Determine the [x, y] coordinate at the center of the cell enclosing the given text.  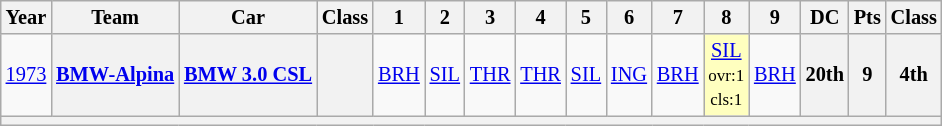
3 [490, 17]
5 [586, 17]
8 [727, 17]
ING [629, 75]
Pts [868, 17]
Car [248, 17]
1973 [26, 75]
4 [540, 17]
Year [26, 17]
BMW 3.0 CSL [248, 75]
2 [445, 17]
6 [629, 17]
Team [115, 17]
1 [399, 17]
7 [678, 17]
20th [825, 75]
4th [914, 75]
DC [825, 17]
SILovr:1cls:1 [727, 75]
BMW-Alpina [115, 75]
